Output the (X, Y) coordinate of the center of the cell containing the given text.  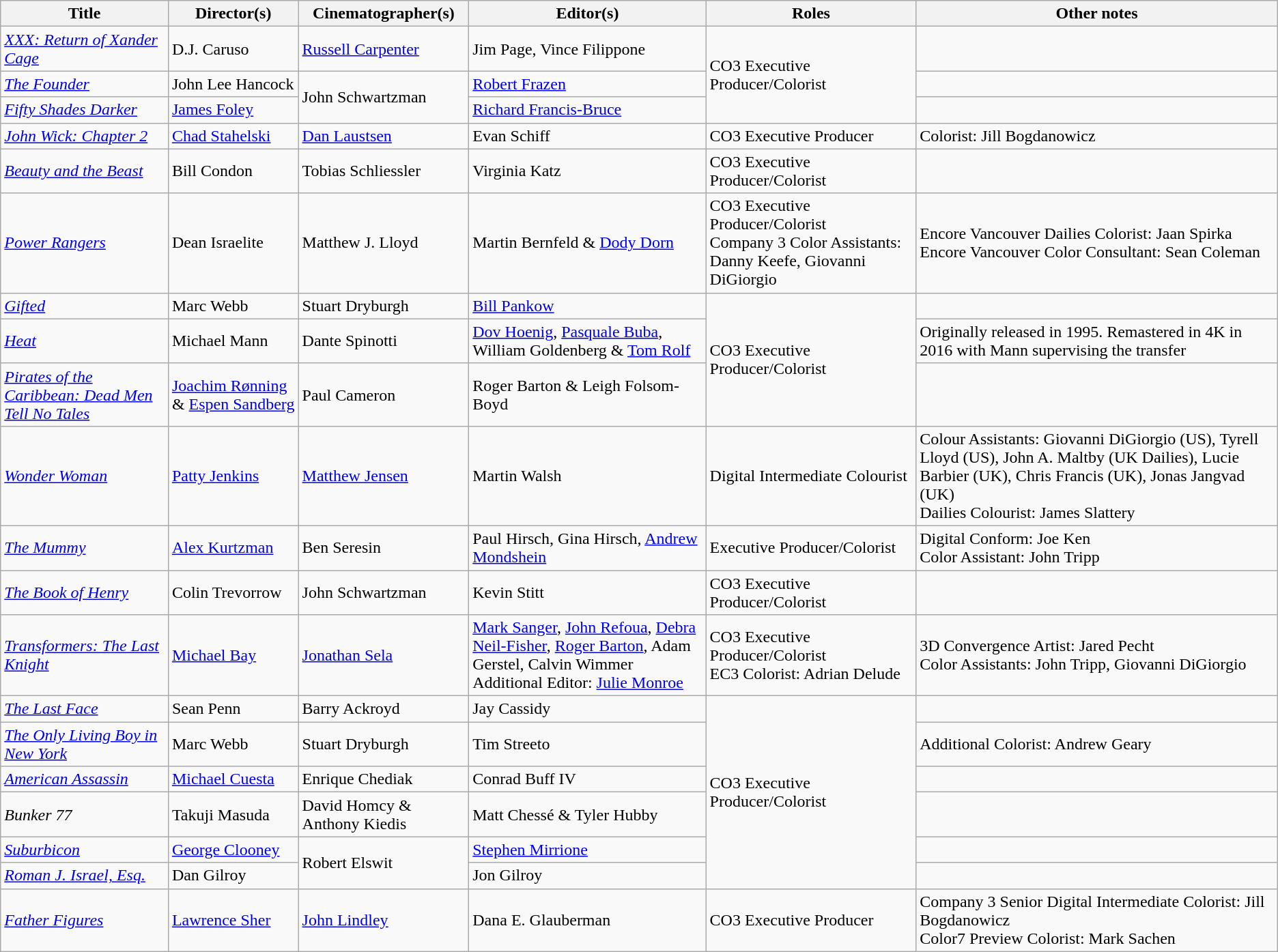
Dean Israelite (233, 243)
Martin Walsh (587, 476)
Tim Streeto (587, 744)
Tobias Schliessler (384, 171)
Bunker 77 (85, 815)
Dan Gilroy (233, 876)
Heat (85, 341)
Jonathan Sela (384, 655)
Executive Producer/Colorist (811, 547)
Roger Barton & Leigh Folsom-Boyd (587, 394)
Bill Pankow (587, 306)
XXX: Return of Xander Cage (85, 49)
Alex Kurtzman (233, 547)
John Wick: Chapter 2 (85, 136)
Matthew Jensen (384, 476)
CO3 Executive Producer/ColoristCompany 3 Color Assistants: Danny Keefe, Giovanni DiGiorgio (811, 243)
Encore Vancouver Dailies Colorist: Jaan SpirkaEncore Vancouver Color Consultant: Sean Coleman (1097, 243)
Originally released in 1995. Remastered in 4K in 2016 with Mann supervising the transfer (1097, 341)
Colin Trevorrow (233, 592)
Bill Condon (233, 171)
Father Figures (85, 920)
Paul Hirsch, Gina Hirsch, Andrew Mondshein (587, 547)
Robert Elswit (384, 863)
Wonder Woman (85, 476)
Matthew J. Lloyd (384, 243)
Sean Penn (233, 709)
Editor(s) (587, 14)
Fifty Shades Darker (85, 110)
The Book of Henry (85, 592)
American Assassin (85, 779)
Dante Spinotti (384, 341)
John Lee Hancock (233, 84)
Roman J. Israel, Esq. (85, 876)
3D Convergence Artist: Jared PechtColor Assistants: John Tripp, Giovanni DiGiorgio (1097, 655)
Paul Cameron (384, 394)
Dov Hoenig, Pasquale Buba, William Goldenberg & Tom Rolf (587, 341)
Michael Cuesta (233, 779)
Jay Cassidy (587, 709)
Takuji Masuda (233, 815)
Power Rangers (85, 243)
Digital Intermediate Colourist (811, 476)
Mark Sanger, John Refoua, Debra Neil-Fisher, Roger Barton, Adam Gerstel, Calvin WimmerAdditional Editor: Julie Monroe (587, 655)
Kevin Stitt (587, 592)
Matt Chessé & Tyler Hubby (587, 815)
James Foley (233, 110)
Dana E. Glauberman (587, 920)
Evan Schiff (587, 136)
Gifted (85, 306)
Michael Bay (233, 655)
Cinematographer(s) (384, 14)
The Founder (85, 84)
Roles (811, 14)
Jim Page, Vince Filippone (587, 49)
Chad Stahelski (233, 136)
Conrad Buff IV (587, 779)
Barry Ackroyd (384, 709)
Richard Francis-Bruce (587, 110)
Director(s) (233, 14)
Michael Mann (233, 341)
John Lindley (384, 920)
Enrique Chediak (384, 779)
Beauty and the Beast (85, 171)
Other notes (1097, 14)
Patty Jenkins (233, 476)
George Clooney (233, 850)
Lawrence Sher (233, 920)
Stephen Mirrione (587, 850)
Martin Bernfeld & Dody Dorn (587, 243)
Title (85, 14)
David Homcy & Anthony Kiedis (384, 815)
Jon Gilroy (587, 876)
Suburbicon (85, 850)
Joachim Rønning & Espen Sandberg (233, 394)
Russell Carpenter (384, 49)
CO3 Executive Producer/ColoristEC3 Colorist: Adrian Delude (811, 655)
Virginia Katz (587, 171)
Ben Seresin (384, 547)
Pirates of the Caribbean: Dead Men Tell No Tales (85, 394)
The Mummy (85, 547)
D.J. Caruso (233, 49)
Company 3 Senior Digital Intermediate Colorist: Jill BogdanowiczColor7 Preview Colorist: Mark Sachen (1097, 920)
Dan Laustsen (384, 136)
Digital Conform: Joe KenColor Assistant: John Tripp (1097, 547)
The Last Face (85, 709)
Additional Colorist: Andrew Geary (1097, 744)
Robert Frazen (587, 84)
The Only Living Boy in New York (85, 744)
Transformers: The Last Knight (85, 655)
Colorist: Jill Bogdanowicz (1097, 136)
